Provide the [X, Y] coordinate of the cell's center where the given text is located.  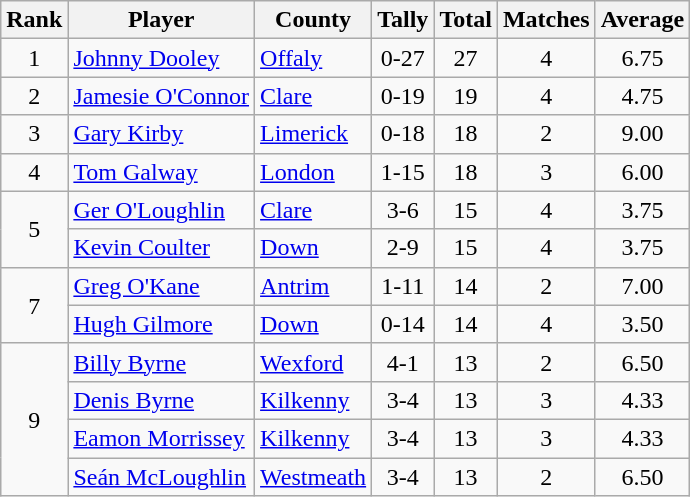
Limerick [314, 134]
Gary Kirby [162, 134]
9 [34, 419]
Denis Byrne [162, 400]
County [314, 20]
7.00 [642, 286]
27 [466, 58]
Total [466, 20]
Seán McLoughlin [162, 477]
Kevin Coulter [162, 248]
5 [34, 229]
Antrim [314, 286]
Westmeath [314, 477]
Ger O'Loughlin [162, 210]
Rank [34, 20]
Average [642, 20]
7 [34, 305]
0-18 [403, 134]
Offaly [314, 58]
Hugh Gilmore [162, 324]
Tom Galway [162, 172]
Johnny Dooley [162, 58]
0-19 [403, 96]
Wexford [314, 362]
Tally [403, 20]
Billy Byrne [162, 362]
0-14 [403, 324]
Jamesie O'Connor [162, 96]
2-9 [403, 248]
Matches [546, 20]
3-6 [403, 210]
1-11 [403, 286]
London [314, 172]
Eamon Morrissey [162, 438]
Player [162, 20]
4-1 [403, 362]
6.75 [642, 58]
Greg O'Kane [162, 286]
4.75 [642, 96]
19 [466, 96]
0-27 [403, 58]
6.00 [642, 172]
1-15 [403, 172]
9.00 [642, 134]
1 [34, 58]
3.50 [642, 324]
